Return the [X, Y] coordinate for the center point of the cell that contains the specified text.  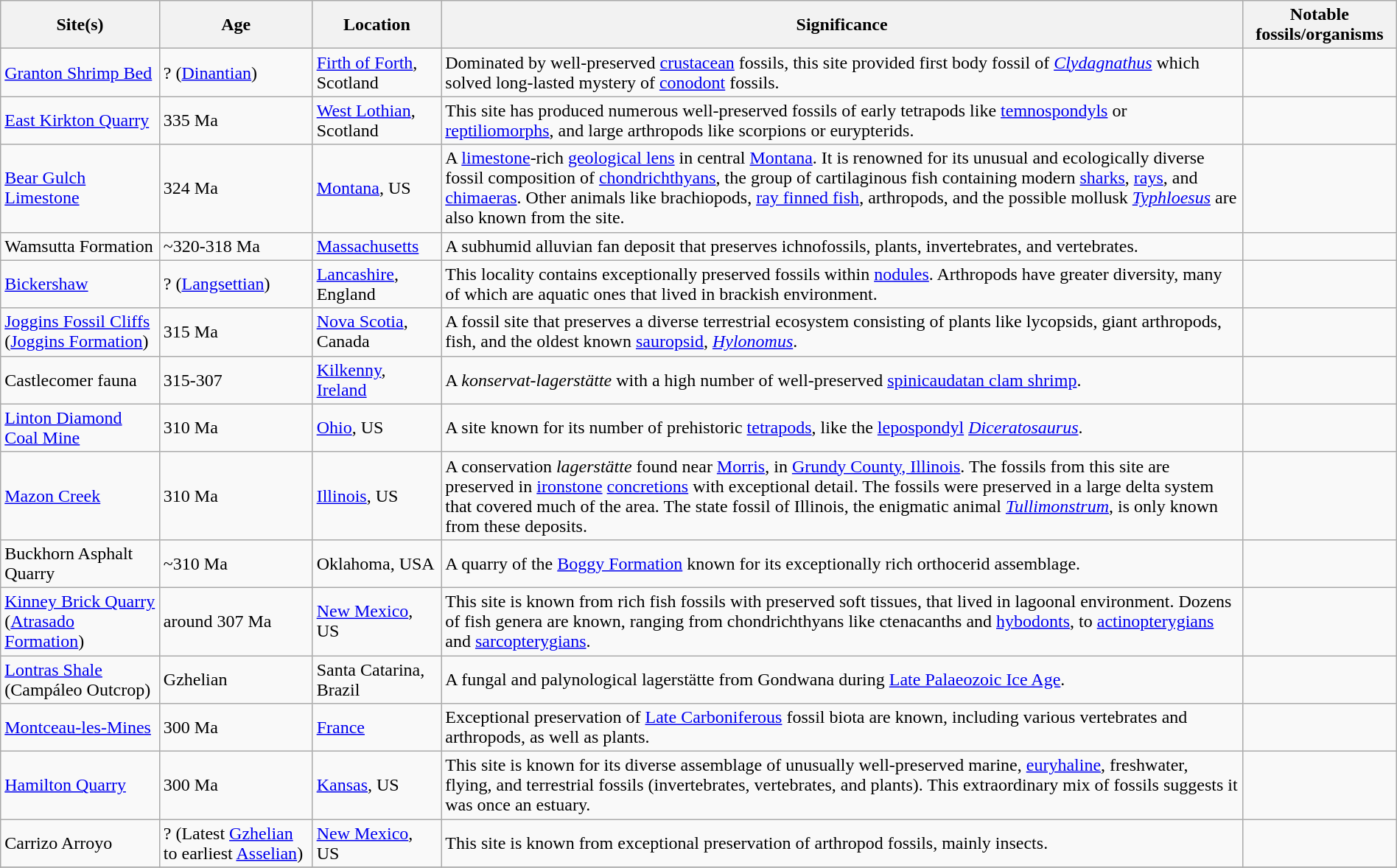
around 307 Ma [236, 621]
A site known for its number of prehistoric tetrapods, like the lepospondyl Diceratosaurus. [842, 427]
Notable fossils/organisms [1319, 25]
Castlecomer fauna [80, 380]
A fungal and palynological lagerstätte from Gondwana during Late Palaeozoic Ice Age. [842, 679]
A subhumid alluvian fan deposit that preserves ichnofossils, plants, invertebrates, and vertebrates. [842, 246]
Montana, US [377, 189]
Bickershaw [80, 284]
Significance [842, 25]
? (Latest Gzhelian to earliest Asselian) [236, 843]
324 Ma [236, 189]
Lancashire, England [377, 284]
Kilkenny, Ireland [377, 380]
A quarry of the Boggy Formation known for its exceptionally rich orthocerid assemblage. [842, 563]
315 Ma [236, 332]
Santa Catarina, Brazil [377, 679]
Carrizo Arroyo [80, 843]
Firth of Forth, Scotland [377, 72]
This site is known from exceptional preservation of arthropod fossils, mainly insects. [842, 843]
? (Dinantian) [236, 72]
Montceau-les-Mines [80, 728]
335 Ma [236, 121]
Site(s) [80, 25]
Oklahoma, USA [377, 563]
Massachusetts [377, 246]
Location [377, 25]
Illinois, US [377, 495]
Kinney Brick Quarry (Atrasado Formation) [80, 621]
Wamsutta Formation [80, 246]
Lontras Shale (Campáleo Outcrop) [80, 679]
~320-318 Ma [236, 246]
? (Langsettian) [236, 284]
Gzhelian [236, 679]
West Lothian, Scotland [377, 121]
A konservat-lagerstätte with a high number of well-preserved spinicaudatan clam shrimp. [842, 380]
Ohio, US [377, 427]
Kansas, US [377, 785]
Joggins Fossil Cliffs (Joggins Formation) [80, 332]
315-307 [236, 380]
East Kirkton Quarry [80, 121]
Age [236, 25]
Nova Scotia, Canada [377, 332]
Buckhorn Asphalt Quarry [80, 563]
Exceptional preservation of Late Carboniferous fossil biota are known, including various vertebrates and arthropods, as well as plants. [842, 728]
~310 Ma [236, 563]
Linton Diamond Coal Mine [80, 427]
Hamilton Quarry [80, 785]
Mazon Creek [80, 495]
France [377, 728]
Bear Gulch Limestone [80, 189]
Granton Shrimp Bed [80, 72]
